Search for the cell housing the specified text and yield its [x, y] center coordinate. 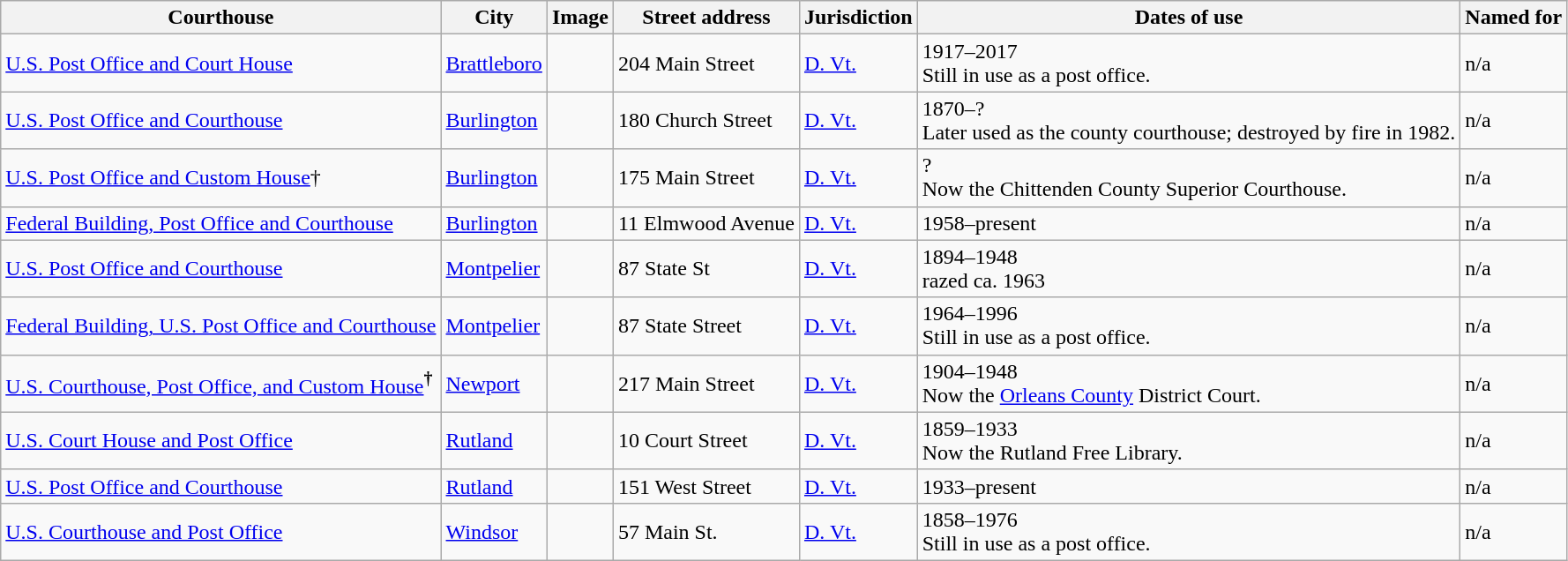
10 Court Street [706, 441]
City [494, 18]
1870–?Later used as the county courthouse; destroyed by fire in 1982. [1189, 120]
175 Main Street [706, 178]
1859–1933Now the Rutland Free Library. [1189, 441]
1933–present [1189, 486]
U.S. Courthouse and Post Office [220, 531]
Federal Building, U.S. Post Office and Courthouse [220, 326]
Newport [494, 383]
1894–1948razed ca. 1963 [1189, 268]
1958–present [1189, 223]
11 Elmwood Avenue [706, 223]
Street address [706, 18]
204 Main Street [706, 64]
Image [580, 18]
180 Church Street [706, 120]
Federal Building, Post Office and Courthouse [220, 223]
Jurisdiction [858, 18]
1917–2017Still in use as a post office. [1189, 64]
Brattleboro [494, 64]
57 Main St. [706, 531]
?Now the Chittenden County Superior Courthouse. [1189, 178]
217 Main Street [706, 383]
U.S. Courthouse, Post Office, and Custom House† [220, 383]
1858–1976Still in use as a post office. [1189, 531]
1904–1948Now the Orleans County District Court. [1189, 383]
87 State St [706, 268]
87 State Street [706, 326]
151 West Street [706, 486]
Named for [1513, 18]
Dates of use [1189, 18]
Courthouse [220, 18]
1964–1996Still in use as a post office. [1189, 326]
U.S. Post Office and Court House [220, 64]
U.S. Court House and Post Office [220, 441]
U.S. Post Office and Custom House† [220, 178]
Windsor [494, 531]
